Output the (x, y) coordinate of the center of the cell containing the given text.  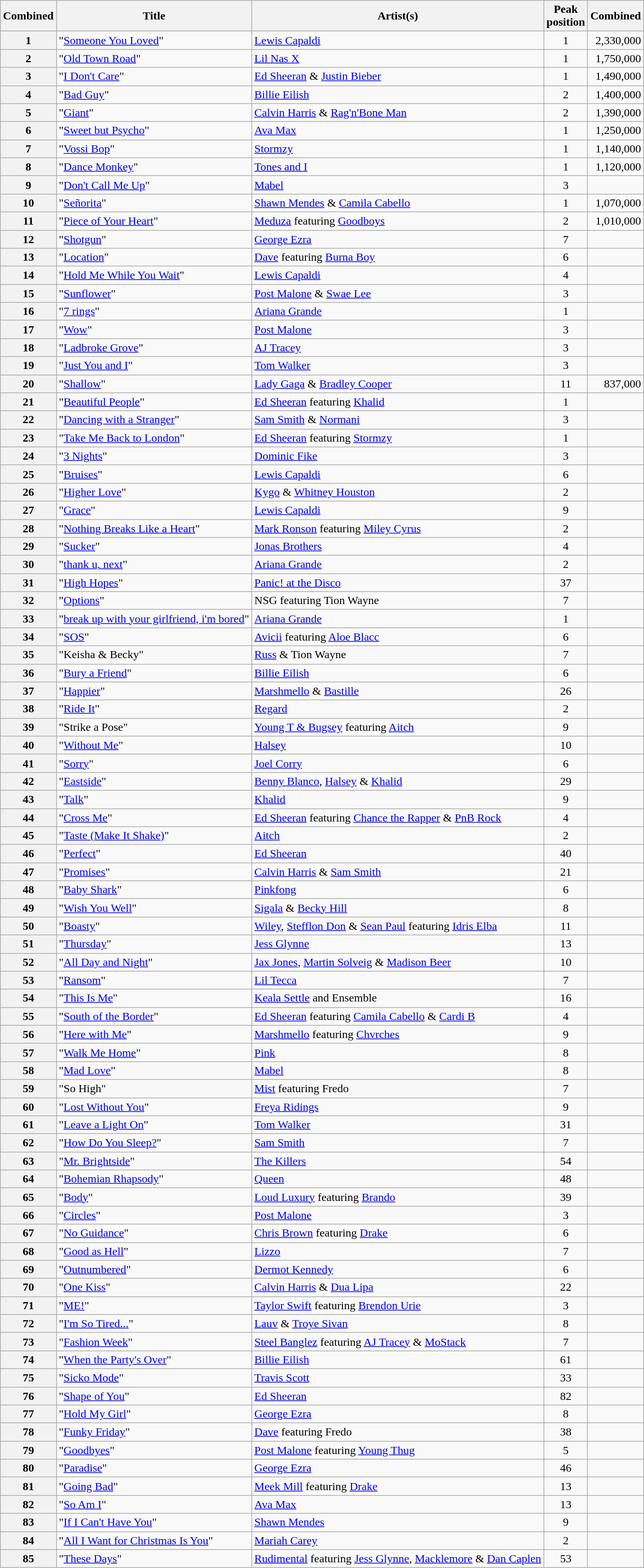
"Wow" (154, 330)
1,010,000 (616, 221)
1,490,000 (616, 76)
Kygo & Whitney Houston (398, 492)
"Grace" (154, 510)
66 (28, 1215)
Halsey (398, 745)
"This Is Me" (154, 998)
The Killers (398, 1161)
"Walk Me Home" (154, 1052)
50 (28, 926)
59 (28, 1088)
Rudimental featuring Jess Glynne, Macklemore & Dan Caplen (398, 1559)
"Beautiful People" (154, 402)
"Location" (154, 257)
76 (28, 1396)
Ed Sheeran featuring Stormzy (398, 438)
Sigala & Becky Hill (398, 908)
Joel Corry (398, 763)
Jax Jones, Martin Solveig & Madison Beer (398, 962)
Panic! at the Disco (398, 583)
49 (28, 908)
Mist featuring Fredo (398, 1088)
25 (28, 474)
73 (28, 1341)
24 (28, 456)
"These Days" (154, 1559)
Ed Sheeran featuring Chance the Rapper & PnB Rock (398, 817)
"Cross Me" (154, 817)
"Without Me" (154, 745)
Lil Tecca (398, 980)
"Bohemian Rhapsody" (154, 1179)
"Leave a Light On" (154, 1125)
"Don't Call Me Up" (154, 185)
1,400,000 (616, 94)
65 (28, 1197)
Young T & Bugsey featuring Aitch (398, 727)
"Paradise" (154, 1468)
67 (28, 1233)
27 (28, 510)
"Keisha & Becky" (154, 655)
60 (28, 1107)
"Circles" (154, 1215)
"Baby Shark" (154, 890)
"High Hopes" (154, 583)
64 (28, 1179)
"Going Bad" (154, 1486)
Pinkfong (398, 890)
"Dance Monkey" (154, 167)
78 (28, 1432)
"Boasty" (154, 926)
Queen (398, 1179)
Marshmello featuring Chvrches (398, 1034)
12 (28, 239)
"Ransom" (154, 980)
30 (28, 565)
"Sorry" (154, 763)
Marshmello & Bastille (398, 691)
72 (28, 1323)
"Bruises" (154, 474)
"So Am I" (154, 1504)
68 (28, 1251)
"Ride It" (154, 709)
Artist(s) (398, 16)
63 (28, 1161)
45 (28, 836)
85 (28, 1559)
15 (28, 293)
69 (28, 1269)
17 (28, 330)
"Just You and I" (154, 366)
"Perfect" (154, 854)
"Hold My Girl" (154, 1414)
"Vossi Bop" (154, 149)
Chris Brown featuring Drake (398, 1233)
"Take Me Back to London" (154, 438)
Tones and I (398, 167)
19 (28, 366)
AJ Tracey (398, 348)
"Outnumbered" (154, 1269)
55 (28, 1016)
Steel Banglez featuring AJ Tracey & MoStack (398, 1341)
"Señorita" (154, 203)
Jess Glynne (398, 944)
Dave featuring Burna Boy (398, 257)
Lizzo (398, 1251)
"Funky Friday" (154, 1432)
"I Don't Care" (154, 76)
56 (28, 1034)
"I'm So Tired..." (154, 1323)
14 (28, 275)
Sam Smith & Normani (398, 420)
"Bad Guy" (154, 94)
62 (28, 1143)
77 (28, 1414)
"Mad Love" (154, 1070)
"Sunflower" (154, 293)
"All I Want for Christmas Is You" (154, 1540)
"Talk" (154, 799)
"One Kiss" (154, 1287)
Post Malone & Swae Lee (398, 293)
18 (28, 348)
"Nothing Breaks Like a Heart" (154, 529)
Mark Ronson featuring Miley Cyrus (398, 529)
"Higher Love" (154, 492)
Sam Smith (398, 1143)
Calvin Harris & Rag'n'Bone Man (398, 113)
74 (28, 1360)
"Giant" (154, 113)
57 (28, 1052)
Pink (398, 1052)
Ed Sheeran featuring Khalid (398, 402)
36 (28, 673)
Lauv & Troye Sivan (398, 1323)
"No Guidance" (154, 1233)
"Options" (154, 601)
Post Malone featuring Young Thug (398, 1450)
"South of the Border" (154, 1016)
"Someone You Loved" (154, 40)
Loud Luxury featuring Brando (398, 1197)
"Body" (154, 1197)
Wiley, Stefflon Don & Sean Paul featuring Idris Elba (398, 926)
"Shotgun" (154, 239)
Russ & Tion Wayne (398, 655)
Jonas Brothers (398, 547)
20 (28, 384)
Aitch (398, 836)
"Sicko Mode" (154, 1378)
"All Day and Night" (154, 962)
1,750,000 (616, 58)
81 (28, 1486)
Dave featuring Fredo (398, 1432)
"break up with your girlfriend, i'm bored" (154, 619)
"Strike a Pose" (154, 727)
"Eastside" (154, 781)
"SOS" (154, 637)
Shawn Mendes & Camila Cabello (398, 203)
"Fashion Week" (154, 1341)
"Goodbyes" (154, 1450)
"Dancing with a Stranger" (154, 420)
Stormzy (398, 149)
Taylor Swift featuring Brendon Urie (398, 1305)
837,000 (616, 384)
"ME!" (154, 1305)
52 (28, 962)
Title (154, 16)
Keala Settle and Ensemble (398, 998)
"7 rings" (154, 312)
"thank u, next" (154, 565)
"Ladbroke Grove" (154, 348)
"Wish You Well" (154, 908)
Mariah Carey (398, 1540)
Dermot Kennedy (398, 1269)
"Happier" (154, 691)
1,390,000 (616, 113)
"Shallow" (154, 384)
NSG featuring Tion Wayne (398, 601)
"Lost Without You" (154, 1107)
34 (28, 637)
84 (28, 1540)
Benny Blanco, Halsey & Khalid (398, 781)
1,120,000 (616, 167)
Ed Sheeran & Justin Bieber (398, 76)
23 (28, 438)
41 (28, 763)
"Old Town Road" (154, 58)
"Hold Me While You Wait" (154, 275)
"Promises" (154, 872)
"Shape of You" (154, 1396)
80 (28, 1468)
Avicii featuring Aloe Blacc (398, 637)
"If I Can't Have You" (154, 1522)
"Sucker" (154, 547)
75 (28, 1378)
Ed Sheeran featuring Camila Cabello & Cardi B (398, 1016)
1,070,000 (616, 203)
"Here with Me" (154, 1034)
71 (28, 1305)
42 (28, 781)
1,250,000 (616, 131)
"Bury a Friend" (154, 673)
2,330,000 (616, 40)
44 (28, 817)
"Good as Hell" (154, 1251)
Calvin Harris & Dua Lipa (398, 1287)
Meek Mill featuring Drake (398, 1486)
Travis Scott (398, 1378)
47 (28, 872)
"How Do You Sleep?" (154, 1143)
32 (28, 601)
79 (28, 1450)
Lil Nas X (398, 58)
Regard (398, 709)
"When the Party's Over" (154, 1360)
"Thursday" (154, 944)
"3 Nights" (154, 456)
Shawn Mendes (398, 1522)
"Mr. Brightside" (154, 1161)
51 (28, 944)
28 (28, 529)
Dominic Fike (398, 456)
58 (28, 1070)
Peakposition (566, 16)
"Sweet but Psycho" (154, 131)
35 (28, 655)
83 (28, 1522)
43 (28, 799)
Freya Ridings (398, 1107)
"So High" (154, 1088)
Calvin Harris & Sam Smith (398, 872)
Meduza featuring Goodboys (398, 221)
70 (28, 1287)
Lady Gaga & Bradley Cooper (398, 384)
1,140,000 (616, 149)
"Taste (Make It Shake)" (154, 836)
Khalid (398, 799)
"Piece of Your Heart" (154, 221)
